From the cell containing the given text, extract its center point as (x, y) coordinate. 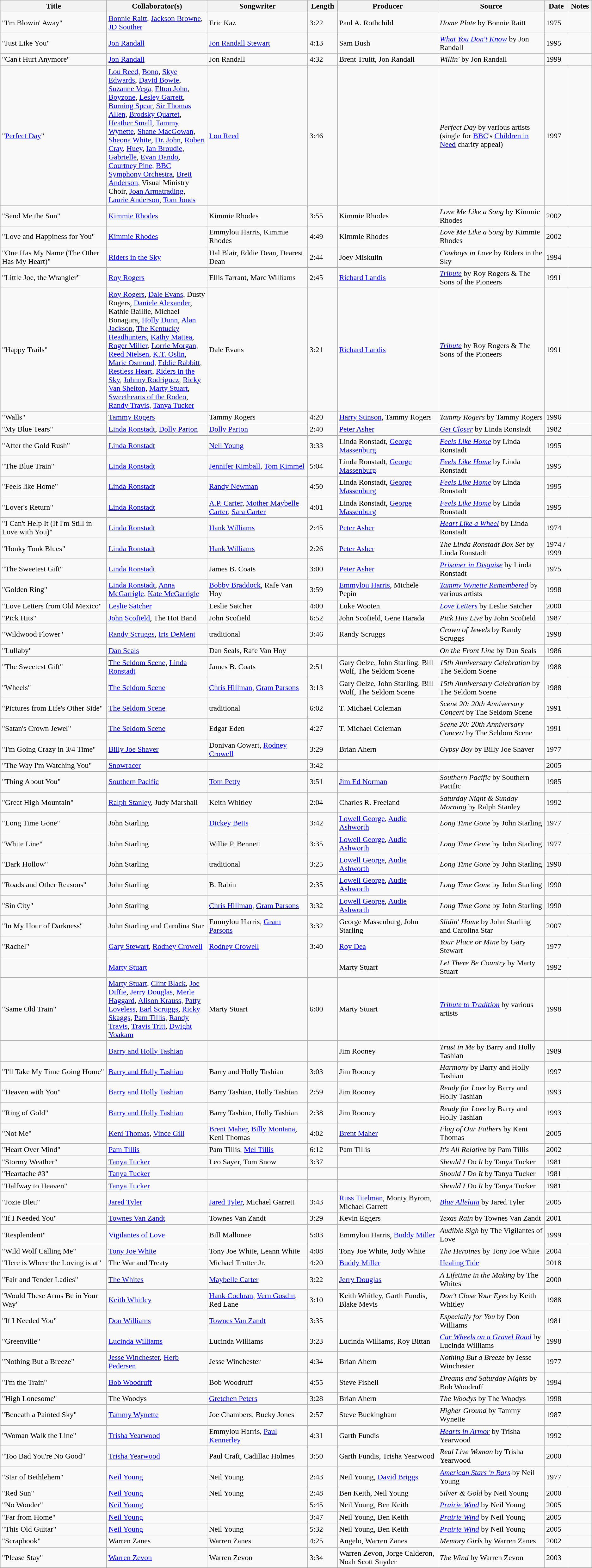
John Scofield, Gene Harada (388, 618)
1989 (557, 1051)
"Please Stay" (54, 1557)
Leo Sayer, Tom Snow (257, 1162)
2:26 (323, 549)
Audible Sigh by The Vigilantes of Love (491, 1235)
4:02 (323, 1133)
"Would These Arms Be in Your Way" (54, 1300)
1974 (557, 528)
"Just Like You" (54, 43)
Lucinda Williams, Roy Bittan (388, 1341)
"Stormy Weather" (54, 1162)
"After the Gold Rush" (54, 445)
"Pictures from Life's Other Side" (54, 708)
4:25 (323, 1541)
"White Line" (54, 843)
Dolly Parton (257, 429)
5:03 (323, 1235)
4:31 (323, 1436)
"Red Sun" (54, 1493)
"Star of Bethlehem" (54, 1477)
2:04 (323, 802)
George Massenburg, John Starling (388, 926)
Texas Rain by Townes Van Zandt (491, 1218)
Flag of Our Fathers by Keni Thomas (491, 1133)
Dan Seals, Rafe Van Hoy (257, 650)
3:40 (323, 947)
"Satan's Crown Jewel" (54, 728)
"Too Bad You're No Good" (54, 1456)
Gretchen Peters (257, 1399)
Southern Pacific by Southern Pacific (491, 782)
Willie P. Bennett (257, 843)
"Love and Happiness for You" (54, 237)
"Walls" (54, 417)
"Wheels" (54, 687)
"Lullaby" (54, 650)
"I'm Blowin' Away" (54, 23)
6:52 (323, 618)
Roy Dea (388, 947)
"Love Letters from Old Mexico" (54, 606)
Garth Fundis, Trisha Yearwood (388, 1456)
Notes (580, 6)
4:49 (323, 237)
"I Can't Help It (If I'm Still in Love with You)" (54, 528)
2003 (557, 1557)
Don Williams (157, 1321)
Crown of Jewels by Randy Scruggs (491, 634)
3:00 (323, 569)
Jesse Winchester (257, 1362)
Sam Bush (388, 43)
3:51 (323, 782)
Date (557, 6)
3:25 (323, 864)
The Woodys by The Woodys (491, 1399)
"Not Me" (54, 1133)
Silver & Gold by Neil Young (491, 1493)
"Far from Home" (54, 1517)
Slidin' Home by John Starling and Carolina Star (491, 926)
"Thing About You" (54, 782)
"Nothing But a Breeze" (54, 1362)
1974 / 1999 (557, 549)
"Greenville" (54, 1341)
Russ Titelman, Monty Byrom, Michael Garrett (388, 1202)
Memory Girls by Warren Zanes (491, 1541)
Bonnie Raitt, Jackson Browne, JD Souther (157, 23)
Ellis Tarrant, Marc Williams (257, 278)
Blue Alleluia by Jared Tyler (491, 1202)
"Roads and Other Reasons" (54, 885)
Love Letters by Leslie Satcher (491, 606)
2:43 (323, 1477)
3:37 (323, 1162)
5:45 (323, 1505)
Willin' by Jon Randall (491, 59)
Hearts in Armor by Trisha Yearwood (491, 1436)
Ralph Stanley, Judy Marshall (157, 802)
"Wild Wolf Calling Me" (54, 1251)
"High Lonesome" (54, 1399)
"I'm Going Crazy in 3/4 Time" (54, 749)
1985 (557, 782)
Trust in Me by Barry and Holly Tashian (491, 1051)
2:35 (323, 885)
A.P. Carter, Mother Maybelle Carter, Sara Carter (257, 507)
Riders in the Sky (157, 257)
5:32 (323, 1529)
Gypsy Boy by Billy Joe Shaver (491, 749)
3:03 (323, 1071)
"This Old Guitar" (54, 1529)
Pick Hits Live by John Scofield (491, 618)
"Heaven with You" (54, 1092)
Dale Evans (257, 349)
"Send Me the Sun" (54, 216)
"Beneath a Painted Sky" (54, 1415)
Emmylou Harris, Gram Parsons (257, 926)
Tony Joe White, Jody White (388, 1251)
Hal Blair, Eddie Dean, Dearest Dean (257, 257)
"Great High Mountain" (54, 802)
A Lifetime in the Making by The Whites (491, 1279)
Bobby Braddock, Rafe Van Hoy (257, 590)
"Dark Hollow" (54, 864)
4:27 (323, 728)
6:00 (323, 1009)
3:28 (323, 1399)
"One Has My Name (The Other Has My Heart)" (54, 257)
It's All Relative by Pam Tillis (491, 1150)
The Linda Ronstadt Box Set by Linda Ronstadt (491, 549)
Lou Reed (257, 135)
Home Plate by Bonnie Raitt (491, 23)
2:44 (323, 257)
Paul A. Rothchild (388, 23)
Cowboys in Love by Riders in the Sky (491, 257)
Roy Rogers (157, 278)
Tony Joe White (157, 1251)
Tammy Wynette Remembered by various artists (491, 590)
"Sin City" (54, 905)
4:32 (323, 59)
"In My Hour of Darkness" (54, 926)
Nothing But a Breeze by Jesse Winchester (491, 1362)
"Can't Hurt Anymore" (54, 59)
"Perfect Day" (54, 135)
Saturday Night & Sunday Morning by Ralph Stanley (491, 802)
6:12 (323, 1150)
Linda Ronstadt, Dolly Parton (157, 429)
3:43 (323, 1202)
Neil Young, David Briggs (388, 1477)
Angelo, Warren Zanes (388, 1541)
4:50 (323, 487)
2:40 (323, 429)
2:57 (323, 1415)
Garth Fundis (388, 1436)
Joey Miskulin (388, 257)
Harry Stinson, Tammy Rogers (388, 417)
"I'll Take My Time Going Home" (54, 1071)
Dan Seals (157, 650)
"Honky Tonk Blues" (54, 549)
Steve Buckingham (388, 1415)
"Long Time Gone" (54, 823)
2:38 (323, 1112)
"Happy Trails" (54, 349)
2:59 (323, 1092)
Donivan Cowart, Rodney Crowell (257, 749)
B. Rabin (257, 885)
The Seldom Scene, Linda Ronstadt (157, 667)
The Whites (157, 1279)
Southern Pacific (157, 782)
3:55 (323, 216)
"Woman Walk the Line" (54, 1436)
Keith Whitley, Garth Fundis, Blake Mevis (388, 1300)
2007 (557, 926)
Real Live Woman by Trisha Yearwood (491, 1456)
American Stars 'n Bars by Neil Young (491, 1477)
Buddy Miller (388, 1263)
1986 (557, 650)
3:13 (323, 687)
2004 (557, 1251)
Bill Mallonee (257, 1235)
"Rachel" (54, 947)
Jared Tyler, Michael Garrett (257, 1202)
2018 (557, 1263)
Let There Be Country by Marty Stuart (491, 967)
On the Front Line by Dan Seals (491, 650)
Harmony by Barry and Holly Tashian (491, 1071)
"The Way I'm Watching You" (54, 766)
Jon Randall Stewart (257, 43)
Edgar Eden (257, 728)
Higher Ground by Tammy Wynette (491, 1415)
"Scrapbook" (54, 1541)
Kevin Eggers (388, 1218)
Vigilantes of Love (157, 1235)
Emmylou Harris, Buddy Miller (388, 1235)
Keni Thomas, Vince Gill (157, 1133)
Brent Truitt, Jon Randall (388, 59)
"Pick Hits" (54, 618)
Jared Tyler (157, 1202)
Linda Ronstadt, Anna McGarrigle, Kate McGarrigle (157, 590)
Michael Trotter Jr. (257, 1263)
Randy Scruggs, Iris DeMent (157, 634)
Pam Tillis, Mel Tillis (257, 1150)
"Halfway to Heaven" (54, 1186)
"I'm the Train" (54, 1382)
1996 (557, 417)
John Starling and Carolina Star (157, 926)
Tammy Wynette (157, 1415)
Luke Wooten (388, 606)
Prisoner in Disguise by Linda Ronstadt (491, 569)
"No Wonder" (54, 1505)
Emmylou Harris, Paul Kennerley (257, 1436)
Collaborator(s) (157, 6)
Dickey Betts (257, 823)
Jesse Winchester, Herb Pedersen (157, 1362)
3:21 (323, 349)
Paul Craft, Cadillac Holmes (257, 1456)
"Heartache #3" (54, 1174)
The Heroines by Tony Joe White (491, 1251)
Healing Tide (491, 1263)
Emmylou Harris, Kimmie Rhodes (257, 237)
Brent Maher (388, 1133)
Tribute to Tradition by various artists (491, 1009)
"My Blue Tears" (54, 429)
"Jozie Bleu" (54, 1202)
Heart Like a Wheel by Linda Ronstadt (491, 528)
"The Blue Train" (54, 466)
3:47 (323, 1517)
Don't Close Your Eyes by Keith Whitley (491, 1300)
Rodney Crowell (257, 947)
Title (54, 6)
What You Don't Know by Jon Randall (491, 43)
Jerry Douglas (388, 1279)
"Golden Ring" (54, 590)
3:23 (323, 1341)
"Lover's Return" (54, 507)
3:33 (323, 445)
Car Wheels on a Gravel Road by Lucinda Williams (491, 1341)
"Same Old Train" (54, 1009)
Joe Chambers, Bucky Jones (257, 1415)
John Scofield (257, 618)
Brent Maher, Billy Montana, Keni Thomas (257, 1133)
"Here is Where the Loving is at" (54, 1263)
John Scofield, The Hot Band (157, 618)
6:02 (323, 708)
3:10 (323, 1300)
4:13 (323, 43)
Especially for You by Don Williams (491, 1321)
2:48 (323, 1493)
"Feels like Home" (54, 487)
Ben Keith, Neil Young (388, 1493)
Source (491, 6)
Charles R. Freeland (388, 802)
Steve Fishell (388, 1382)
The Woodys (157, 1399)
5:04 (323, 466)
4:08 (323, 1251)
Randy Newman (257, 487)
The War and Treaty (157, 1263)
Get Closer by Linda Ronstadt (491, 429)
Producer (388, 6)
3:59 (323, 590)
Jim Ed Norman (388, 782)
Emmylou Harris, Michele Pepin (388, 590)
"Fair and Tender Ladies" (54, 1279)
4:55 (323, 1382)
Tom Petty (257, 782)
Snowracer (157, 766)
3:50 (323, 1456)
Billy Joe Shaver (157, 749)
Maybelle Carter (257, 1279)
Randy Scruggs (388, 634)
"Little Joe, the Wrangler" (54, 278)
"Heart Over Mind" (54, 1150)
1982 (557, 429)
Songwriter (257, 6)
4:00 (323, 606)
4:34 (323, 1362)
"Resplendent" (54, 1235)
"Ring of Gold" (54, 1112)
Dreams and Saturday Nights by Bob Woodruff (491, 1382)
2001 (557, 1218)
Jennifer Kimball, Tom Kimmel (257, 466)
The Wind by Warren Zevon (491, 1557)
"Wildwood Flower" (54, 634)
Hank Cochran, Vern Gosdin, Red Lane (257, 1300)
Gary Stewart, Rodney Crowell (157, 947)
3:34 (323, 1557)
Tony Joe White, Leann White (257, 1251)
Your Place or Mine by Gary Stewart (491, 947)
Warren Zevon, Jorge Calderon, Noah Scott Snyder (388, 1557)
Eric Kaz (257, 23)
Perfect Day by various artists (single for BBC's Children in Need charity appeal) (491, 135)
2:51 (323, 667)
Length (323, 6)
4:01 (323, 507)
Tammy Rogers by Tammy Rogers (491, 417)
